Search for the cell housing the specified text and yield its (x, y) center coordinate. 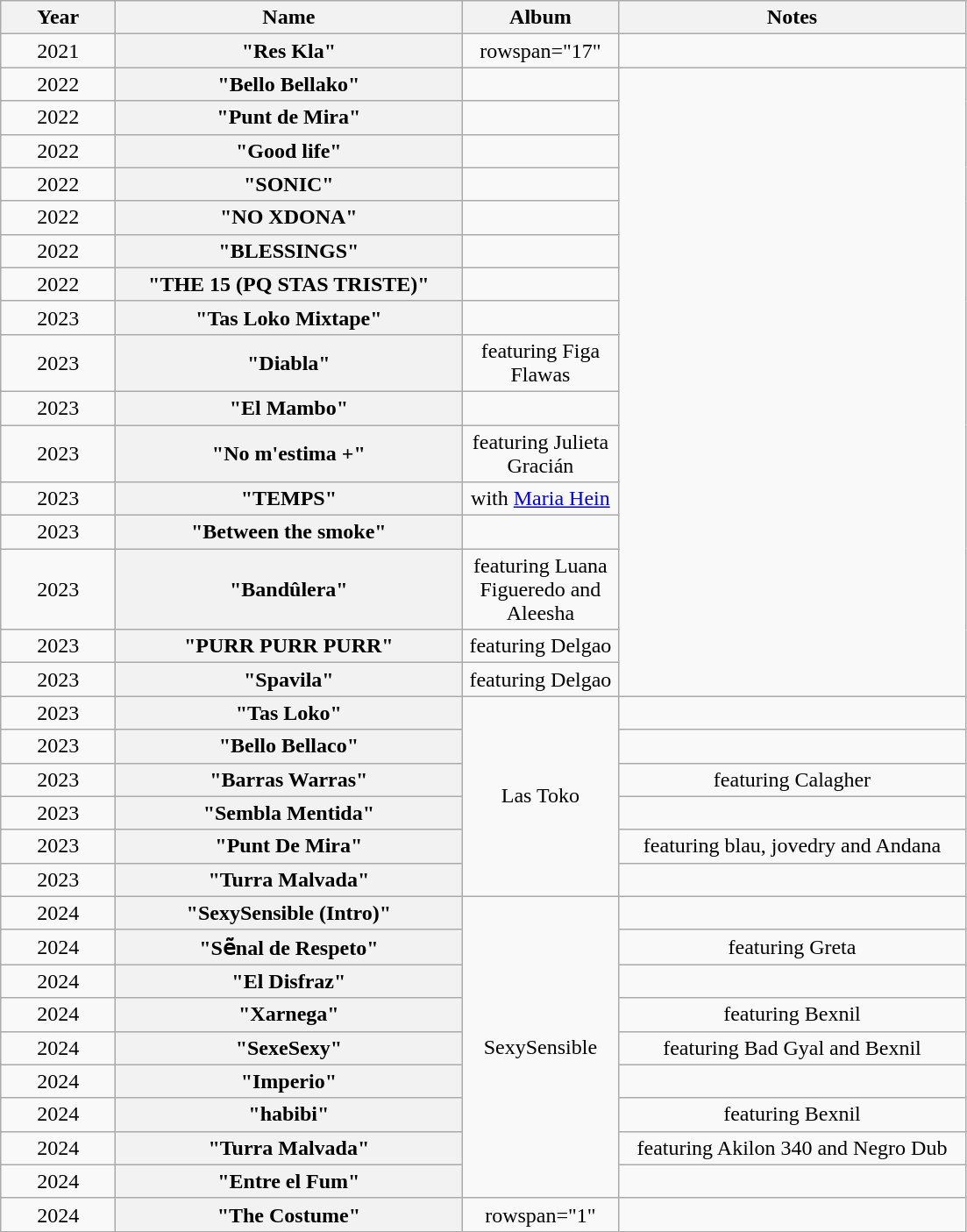
"SexeSexy" (289, 1048)
featuring Bad Gyal and Bexnil (793, 1048)
Las Toko (540, 796)
"Tas Loko" (289, 713)
featuring Akilon 340 and Negro Dub (793, 1148)
featuring Julieta Gracián (540, 452)
"PURR PURR PURR" (289, 646)
"Barras Warras" (289, 780)
"Xarnega" (289, 1015)
"SONIC" (289, 184)
featuring Luana Figueredo and Aleesha (540, 589)
featuring blau, jovedry and Andana (793, 846)
featuring Figa Flawas (540, 363)
"Spavila" (289, 680)
"El Mambo" (289, 408)
Notes (793, 18)
Album (540, 18)
"Imperio" (289, 1081)
"Between the smoke" (289, 532)
rowspan="1" (540, 1214)
"Bandûlera" (289, 589)
Year (58, 18)
featuring Greta (793, 947)
"The Costume" (289, 1214)
"BLESSINGS" (289, 251)
"THE 15 (PQ STAS TRISTE)" (289, 284)
"Res Kla" (289, 51)
Name (289, 18)
"Punt de Mira" (289, 118)
2021 (58, 51)
featuring Calagher (793, 780)
"Diabla" (289, 363)
"Entre el Fum" (289, 1181)
"habibi" (289, 1114)
"SexySensible (Intro)" (289, 913)
"No m'estima +" (289, 452)
"Bello Bellaco" (289, 746)
"TEMPS" (289, 499)
"Good life" (289, 151)
"Punt De Mira" (289, 846)
"Sẽnal de Respeto" (289, 947)
with Maria Hein (540, 499)
"Bello Bellako" (289, 84)
"Tas Loko Mixtape" (289, 317)
"Sembla Mentida" (289, 813)
rowspan="17" (540, 51)
SexySensible (540, 1047)
"El Disfraz" (289, 981)
"NO XDONA" (289, 217)
